Scan for the cell matching the given text and deliver its [x, y] coordinate at center. 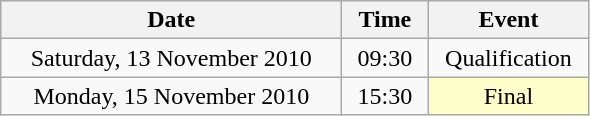
Event [508, 20]
15:30 [385, 96]
Saturday, 13 November 2010 [172, 58]
Date [172, 20]
09:30 [385, 58]
Qualification [508, 58]
Time [385, 20]
Monday, 15 November 2010 [172, 96]
Final [508, 96]
